Locate the cell with the specified text and output its [X, Y] center coordinate. 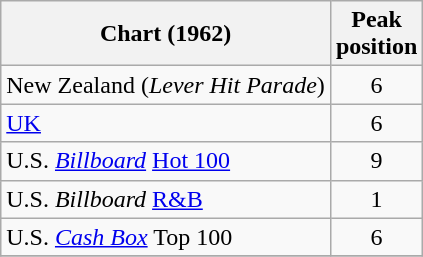
U.S. Billboard Hot 100 [166, 161]
U.S. Billboard R&B [166, 199]
Peakposition [376, 34]
UK [166, 123]
Chart (1962) [166, 34]
U.S. Cash Box Top 100 [166, 237]
New Zealand (Lever Hit Parade) [166, 85]
1 [376, 199]
9 [376, 161]
